Pinpoint the cell where the given text exists, returning its [X, Y] midpoint coordinate. 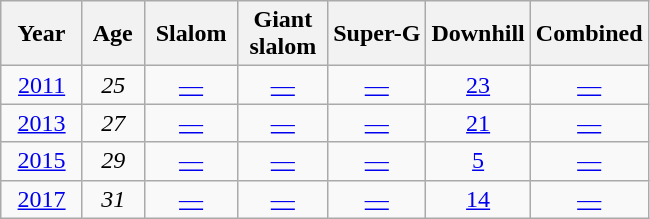
25 [113, 85]
23 [478, 85]
Downhill [478, 34]
Year [42, 34]
Age [113, 34]
2015 [42, 161]
Combined [589, 34]
2017 [42, 199]
5 [478, 161]
27 [113, 123]
31 [113, 199]
21 [478, 123]
29 [113, 161]
2013 [42, 123]
14 [478, 199]
Super-G [377, 34]
2011 [42, 85]
Giant slalom [283, 34]
Slalom [191, 34]
